Return the (X, Y) coordinate for the center point of the cell that contains the specified text.  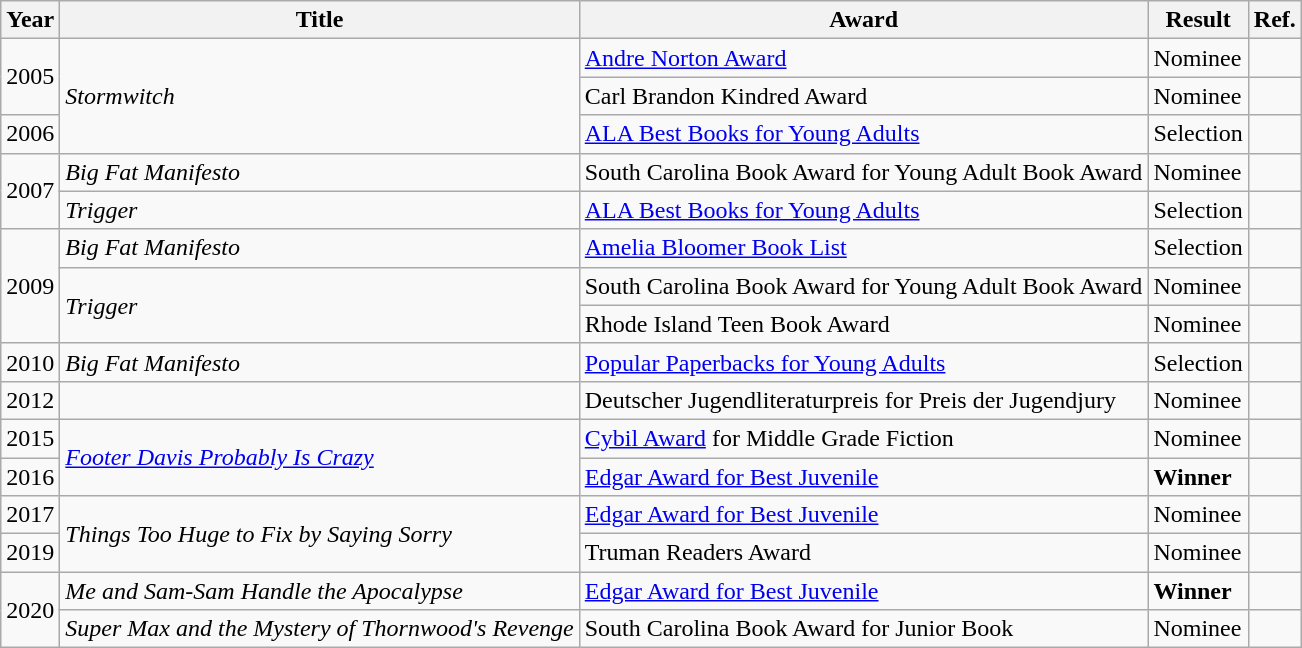
2010 (30, 362)
2019 (30, 553)
Truman Readers Award (864, 553)
Popular Paperbacks for Young Adults (864, 362)
2020 (30, 610)
South Carolina Book Award for Junior Book (864, 629)
Title (320, 20)
2007 (30, 191)
Stormwitch (320, 96)
Award (864, 20)
Rhode Island Teen Book Award (864, 324)
Footer Davis Probably Is Crazy (320, 457)
Cybil Award for Middle Grade Fiction (864, 438)
Year (30, 20)
2012 (30, 400)
Super Max and the Mystery of Thornwood's Revenge (320, 629)
Amelia Bloomer Book List (864, 248)
Ref. (1274, 20)
2017 (30, 515)
Andre Norton Award (864, 58)
2016 (30, 477)
2005 (30, 77)
Things Too Huge to Fix by Saying Sorry (320, 534)
Carl Brandon Kindred Award (864, 96)
Result (1198, 20)
Deutscher Jugendliteraturpreis for Preis der Jugendjury (864, 400)
Me and Sam-Sam Handle the Apocalypse (320, 591)
2006 (30, 134)
2015 (30, 438)
2009 (30, 286)
